Provide the (x, y) coordinate of the cell's center where the given text is located.  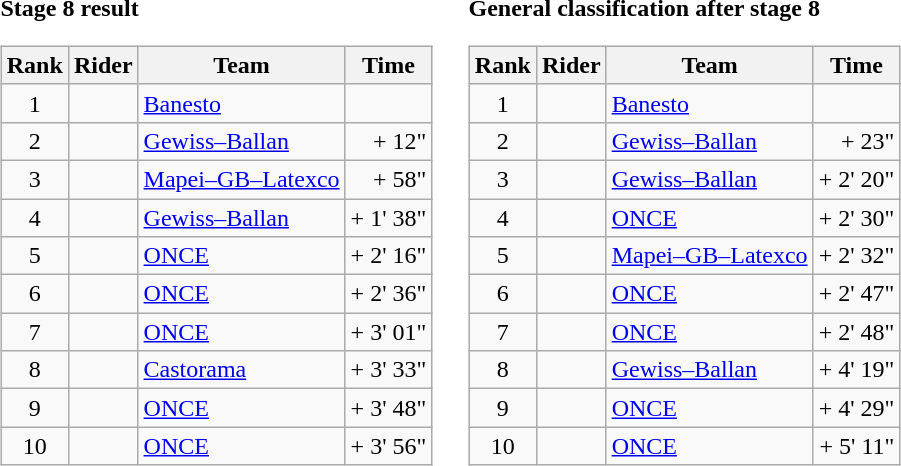
+ 3' 01" (388, 332)
+ 2' 48" (856, 332)
+ 2' 36" (388, 294)
+ 23" (856, 141)
+ 5' 11" (856, 446)
+ 12" (388, 141)
+ 2' 32" (856, 256)
+ 2' 47" (856, 294)
Castorama (242, 370)
+ 4' 19" (856, 370)
+ 2' 30" (856, 217)
+ 58" (388, 179)
+ 2' 16" (388, 256)
+ 3' 33" (388, 370)
+ 4' 29" (856, 408)
+ 1' 38" (388, 217)
+ 3' 48" (388, 408)
+ 2' 20" (856, 179)
+ 3' 56" (388, 446)
